Return (x, y) of the center of cell containing provided text 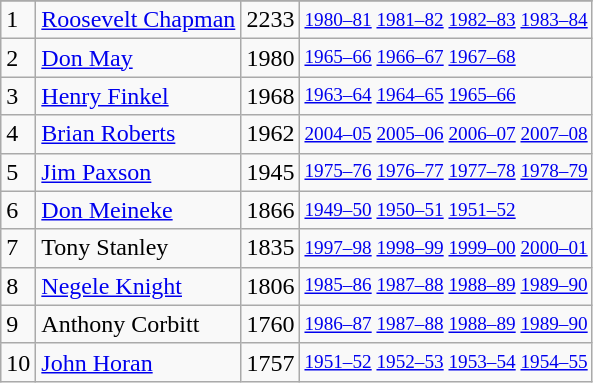
1980 (270, 58)
1945 (270, 172)
1951–52 1952–53 1953–54 1954–55 (446, 362)
6 (18, 210)
1975–76 1976–77 1977–78 1978–79 (446, 172)
1 (18, 20)
Don May (138, 58)
Brian Roberts (138, 134)
John Horan (138, 362)
Negele Knight (138, 286)
1949–50 1950–51 1951–52 (446, 210)
10 (18, 362)
2233 (270, 20)
Tony Stanley (138, 248)
1806 (270, 286)
1965–66 1966–67 1967–68 (446, 58)
1986–87 1987–88 1988–89 1989–90 (446, 324)
1760 (270, 324)
1835 (270, 248)
1985–86 1987–88 1988–89 1989–90 (446, 286)
2004–05 2005–06 2006–07 2007–08 (446, 134)
1866 (270, 210)
Anthony Corbitt (138, 324)
1980–81 1981–82 1982–83 1983–84 (446, 20)
7 (18, 248)
Jim Paxson (138, 172)
1968 (270, 96)
Roosevelt Chapman (138, 20)
1757 (270, 362)
Henry Finkel (138, 96)
Don Meineke (138, 210)
9 (18, 324)
1997–98 1998–99 1999–00 2000–01 (446, 248)
4 (18, 134)
1962 (270, 134)
8 (18, 286)
5 (18, 172)
2 (18, 58)
1963–64 1964–65 1965–66 (446, 96)
3 (18, 96)
